Capture the cell that displays the provided text and extract its (X, Y) central coordinate. 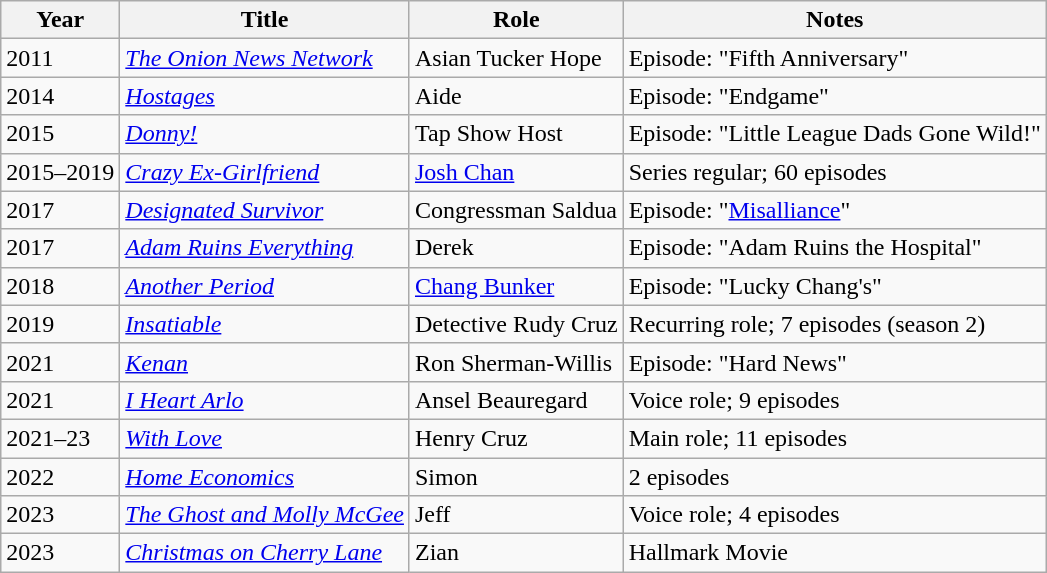
Congressman Saldua (516, 210)
2018 (60, 286)
Tap Show Host (516, 134)
2014 (60, 96)
2 episodes (834, 477)
The Onion News Network (265, 58)
Series regular; 60 episodes (834, 172)
Christmas on Cherry Lane (265, 553)
Ron Sherman-Willis (516, 362)
2021–23 (60, 438)
Episode: "Endgame" (834, 96)
Donny! (265, 134)
2022 (60, 477)
2015–2019 (60, 172)
2015 (60, 134)
Derek (516, 248)
Zian (516, 553)
Ansel Beauregard (516, 400)
Another Period (265, 286)
I Heart Arlo (265, 400)
The Ghost and Molly McGee (265, 515)
Josh Chan (516, 172)
Crazy Ex-Girlfriend (265, 172)
Designated Survivor (265, 210)
Kenan (265, 362)
Aide (516, 96)
Main role; 11 episodes (834, 438)
Adam Ruins Everything (265, 248)
2011 (60, 58)
Episode: "Fifth Anniversary" (834, 58)
Episode: "Little League Dads Gone Wild!" (834, 134)
Chang Bunker (516, 286)
Henry Cruz (516, 438)
Notes (834, 20)
Simon (516, 477)
Hallmark Movie (834, 553)
Episode: "Adam Ruins the Hospital" (834, 248)
Jeff (516, 515)
Title (265, 20)
Detective Rudy Cruz (516, 324)
Asian Tucker Hope (516, 58)
Episode: "Misalliance" (834, 210)
Home Economics (265, 477)
2019 (60, 324)
Year (60, 20)
Voice role; 4 episodes (834, 515)
Recurring role; 7 episodes (season 2) (834, 324)
With Love (265, 438)
Hostages (265, 96)
Voice role; 9 episodes (834, 400)
Role (516, 20)
Episode: "Hard News" (834, 362)
Insatiable (265, 324)
Episode: "Lucky Chang's" (834, 286)
